Identify which cell holds the provided text, then report its (X, Y) central coordinate. 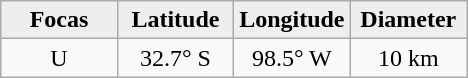
Latitude (175, 20)
U (59, 58)
10 km (408, 58)
32.7° S (175, 58)
98.5° W (292, 58)
Longitude (292, 20)
Diameter (408, 20)
Focas (59, 20)
